Find where the given text appears and provide that cell's center as [x, y] coordinate. 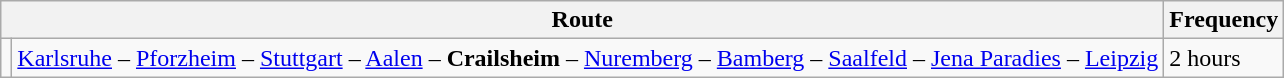
Frequency [1224, 20]
2 hours [1224, 58]
Route [582, 20]
Karlsruhe – Pforzheim – Stuttgart – Aalen – Crailsheim – Nuremberg – Bamberg – Saalfeld – Jena Paradies – Leipzig [588, 58]
